Detect which cell encompasses the target text, then output its (X, Y) center coordinate. 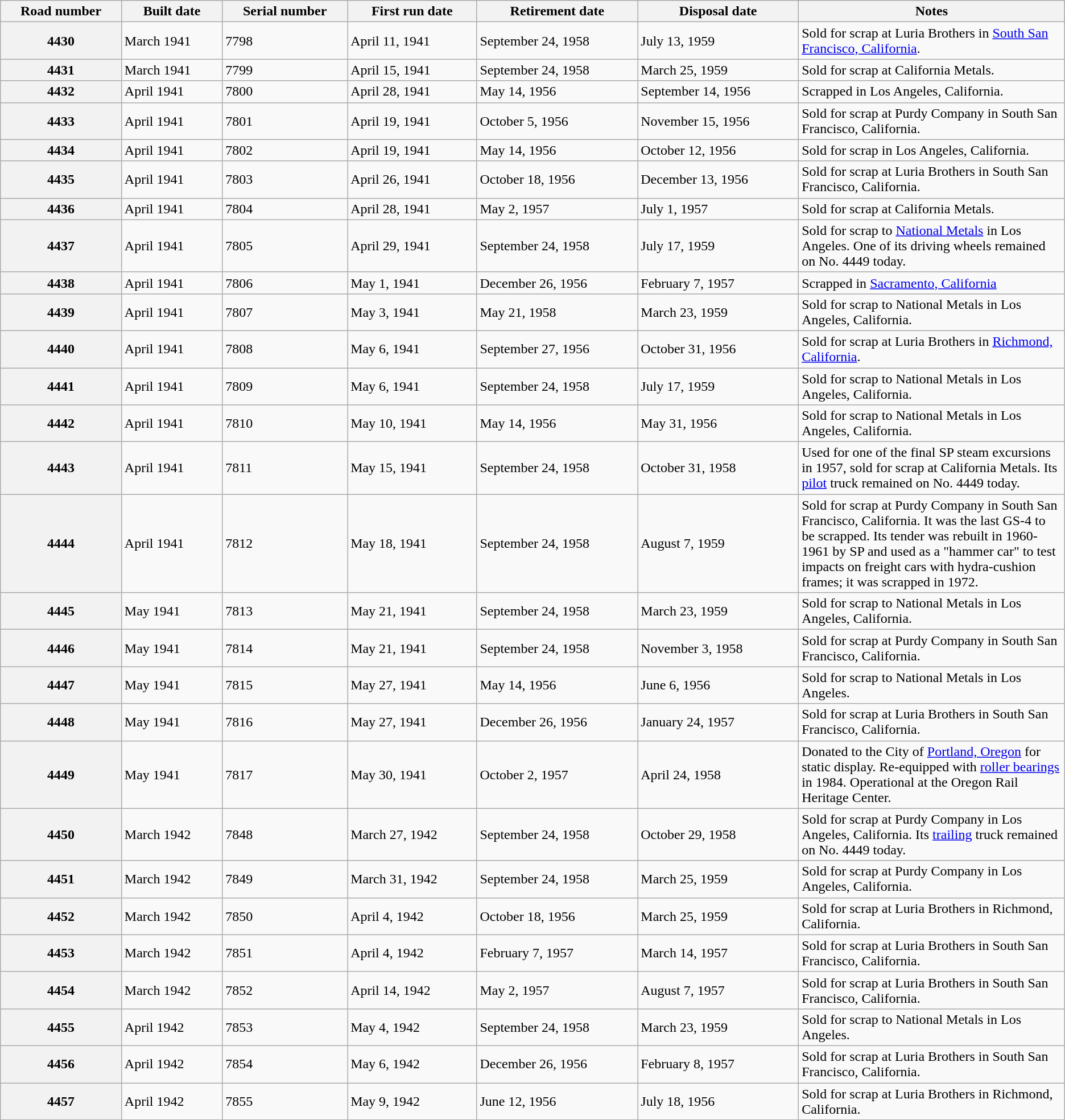
7855 (285, 1101)
4430 (61, 41)
August 7, 1959 (718, 544)
4434 (61, 150)
7812 (285, 544)
First run date (412, 11)
October 12, 1956 (718, 150)
4457 (61, 1101)
April 14, 1942 (412, 990)
October 5, 1956 (558, 121)
April 29, 1941 (412, 246)
4451 (61, 879)
7850 (285, 916)
April 26, 1941 (412, 180)
7806 (285, 283)
May 6, 1942 (412, 1064)
February 8, 1957 (718, 1064)
July 1, 1957 (718, 209)
October 29, 1958 (718, 834)
4449 (61, 775)
7805 (285, 246)
May 21, 1958 (558, 312)
Notes (932, 11)
Disposal date (718, 11)
7811 (285, 468)
May 10, 1941 (412, 423)
Used for one of the final SP steam excursions in 1957, sold for scrap at California Metals. Its pilot truck remained on No. 4449 today. (932, 468)
4445 (61, 611)
Retirement date (558, 11)
May 3, 1941 (412, 312)
7815 (285, 685)
October 2, 1957 (558, 775)
4452 (61, 916)
Road number (61, 11)
March 31, 1942 (412, 879)
7851 (285, 953)
Serial number (285, 11)
7801 (285, 121)
4439 (61, 312)
October 31, 1958 (718, 468)
4443 (61, 468)
4453 (61, 953)
7813 (285, 611)
April 24, 1958 (718, 775)
7799 (285, 70)
4447 (61, 685)
Sold for scrap in Los Angeles, California. (932, 150)
March 14, 1957 (718, 953)
4450 (61, 834)
June 6, 1956 (718, 685)
4456 (61, 1064)
May 15, 1941 (412, 468)
May 1, 1941 (412, 283)
4454 (61, 990)
May 31, 1956 (718, 423)
7852 (285, 990)
May 4, 1942 (412, 1027)
Sold for scrap at Purdy Company in Los Angeles, California. Its trailing truck remained on No. 4449 today. (932, 834)
August 7, 1957 (718, 990)
May 9, 1942 (412, 1101)
4455 (61, 1027)
7817 (285, 775)
Scrapped in Sacramento, California (932, 283)
7854 (285, 1064)
June 12, 1956 (558, 1101)
4442 (61, 423)
7809 (285, 386)
4440 (61, 349)
4436 (61, 209)
Sold for scrap at Purdy Company in Los Angeles, California. (932, 879)
March 27, 1942 (412, 834)
July 18, 1956 (718, 1101)
April 15, 1941 (412, 70)
7798 (285, 41)
Sold for scrap to National Metals in Los Angeles. One of its driving wheels remained on No. 4449 today. (932, 246)
4432 (61, 92)
Donated to the City of Portland, Oregon for static display. Re-equipped with roller bearings in 1984. Operational at the Oregon Rail Heritage Center. (932, 775)
7803 (285, 180)
7808 (285, 349)
4444 (61, 544)
December 13, 1956 (718, 180)
4448 (61, 722)
7807 (285, 312)
May 30, 1941 (412, 775)
4431 (61, 70)
May 18, 1941 (412, 544)
7804 (285, 209)
7853 (285, 1027)
September 27, 1956 (558, 349)
7849 (285, 879)
4446 (61, 648)
October 31, 1956 (718, 349)
7800 (285, 92)
4435 (61, 180)
November 15, 1956 (718, 121)
April 11, 1941 (412, 41)
July 13, 1959 (718, 41)
7848 (285, 834)
Built date (172, 11)
4433 (61, 121)
7810 (285, 423)
4441 (61, 386)
January 24, 1957 (718, 722)
4437 (61, 246)
September 14, 1956 (718, 92)
7814 (285, 648)
November 3, 1958 (718, 648)
Scrapped in Los Angeles, California. (932, 92)
7816 (285, 722)
7802 (285, 150)
4438 (61, 283)
